Find where the given text appears and provide that cell's center as (X, Y) coordinate. 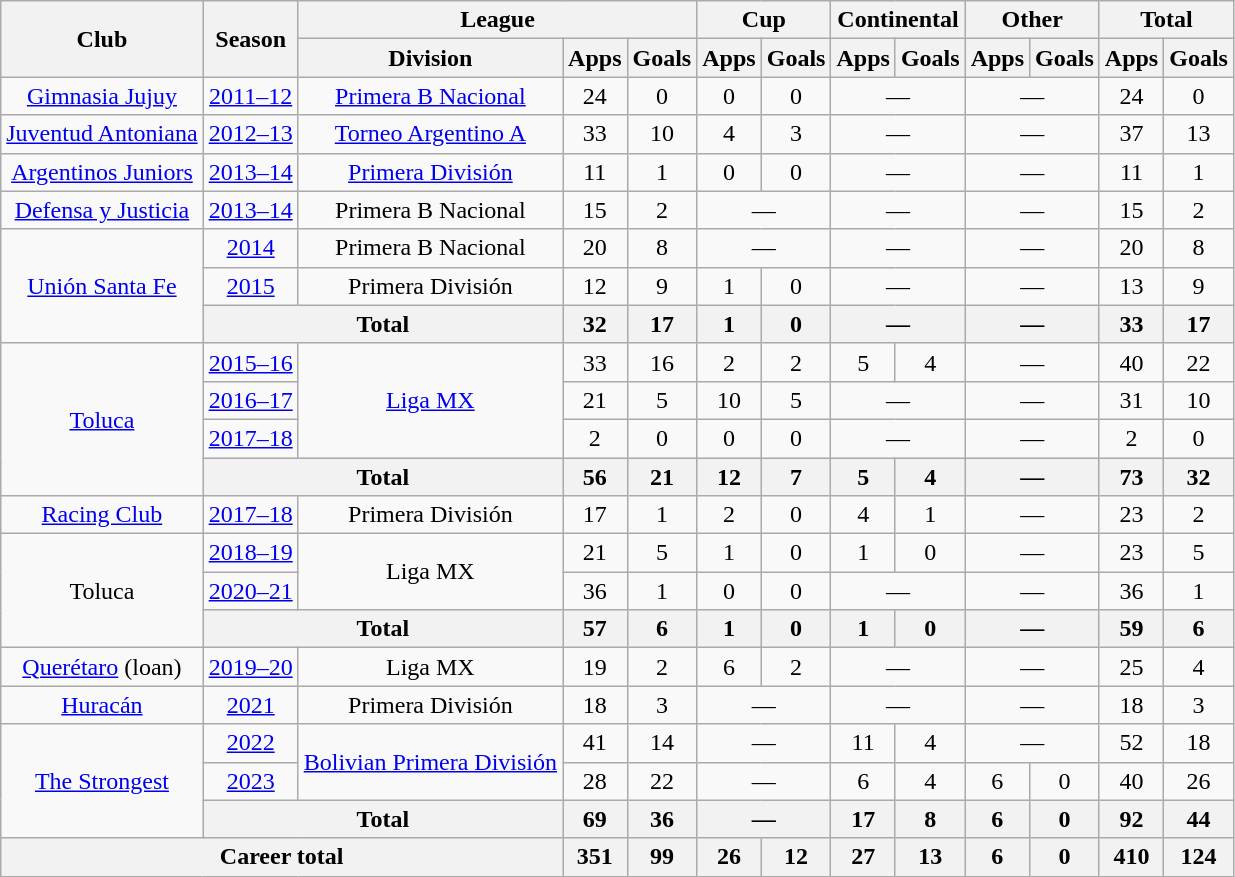
2019–20 (250, 667)
Division (430, 58)
2022 (250, 743)
Huracán (102, 705)
Argentinos Juniors (102, 172)
14 (662, 743)
28 (595, 781)
2023 (250, 781)
69 (595, 819)
410 (1131, 857)
Bolivian Primera División (430, 762)
Other (1032, 20)
Juventud Antoniana (102, 134)
2015–16 (250, 362)
2020–21 (250, 591)
57 (595, 629)
Cup (764, 20)
2016–17 (250, 400)
The Strongest (102, 781)
2015 (250, 286)
73 (1131, 477)
27 (863, 857)
2011–12 (250, 96)
44 (1199, 819)
59 (1131, 629)
Gimnasia Jujuy (102, 96)
2021 (250, 705)
52 (1131, 743)
16 (662, 362)
99 (662, 857)
41 (595, 743)
124 (1199, 857)
56 (595, 477)
37 (1131, 134)
Season (250, 39)
Continental (898, 20)
351 (595, 857)
31 (1131, 400)
Defensa y Justicia (102, 210)
25 (1131, 667)
2014 (250, 248)
League (498, 20)
Torneo Argentino A (430, 134)
Club (102, 39)
Querétaro (loan) (102, 667)
2012–13 (250, 134)
Career total (282, 857)
Unión Santa Fe (102, 286)
2018–19 (250, 553)
Racing Club (102, 515)
92 (1131, 819)
19 (595, 667)
7 (796, 477)
